Identify which cell holds the provided text, then report its (x, y) central coordinate. 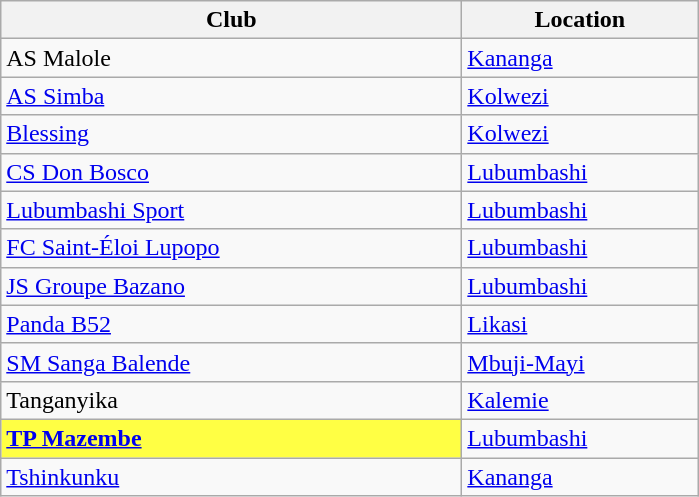
AS Malole (232, 58)
Kalemie (580, 400)
CS Don Bosco (232, 172)
JS Groupe Bazano (232, 286)
TP Mazembe (232, 438)
Panda B52 (232, 324)
FC Saint-Éloi Lupopo (232, 248)
Location (580, 20)
Tanganyika (232, 400)
Mbuji-Mayi (580, 362)
Club (232, 20)
AS Simba (232, 96)
Blessing (232, 134)
Tshinkunku (232, 477)
SM Sanga Balende (232, 362)
Likasi (580, 324)
Lubumbashi Sport (232, 210)
